Output the (x, y) coordinate of the center of the cell containing the given text.  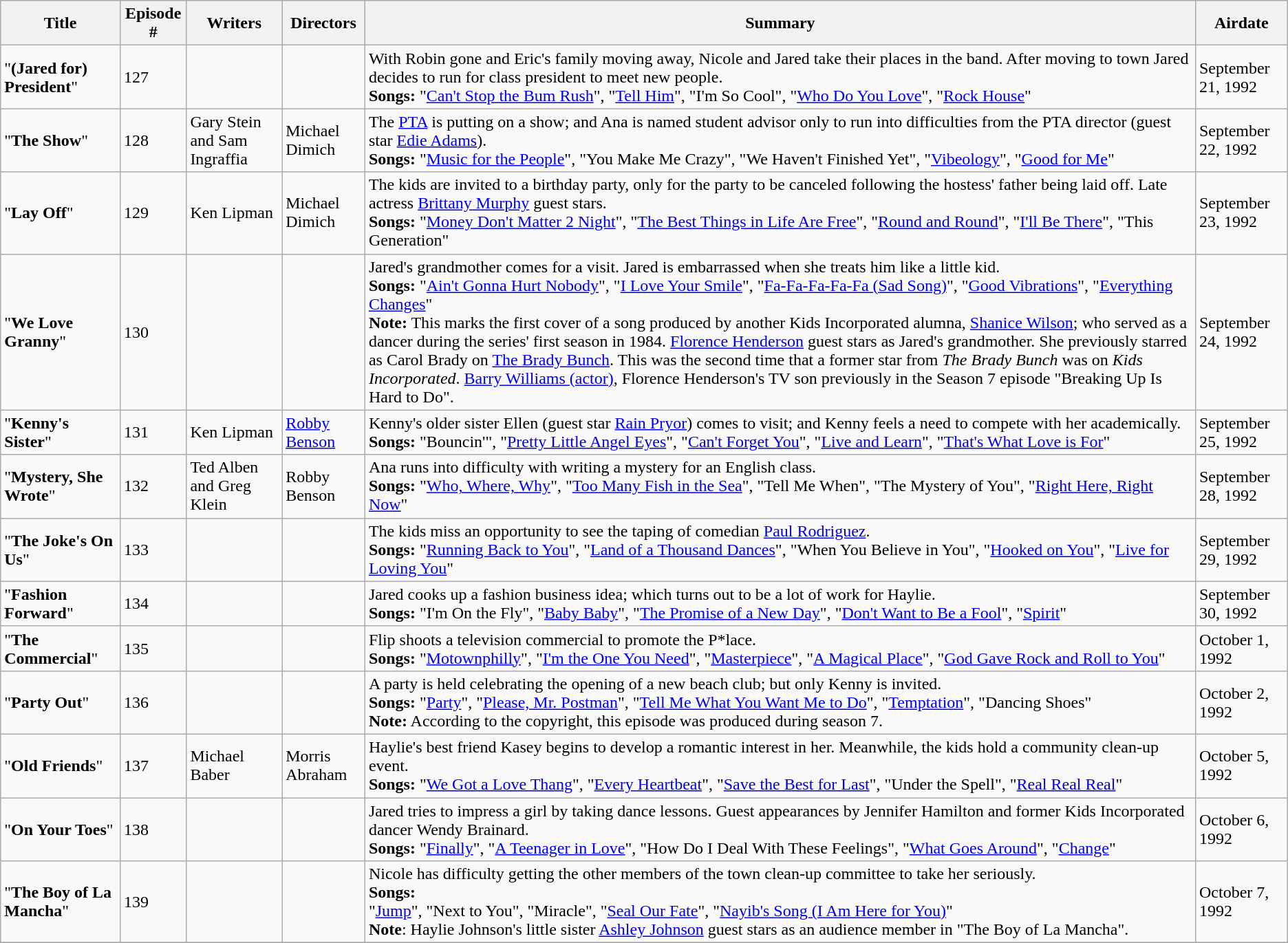
September 30, 1992 (1241, 604)
Airdate (1241, 23)
September 22, 1992 (1241, 140)
October 5, 1992 (1241, 766)
Ted Alben and Greg Klein (234, 486)
September 25, 1992 (1241, 432)
Summary (780, 23)
October 2, 1992 (1241, 702)
134 (153, 604)
127 (153, 77)
128 (153, 140)
133 (153, 550)
September 24, 1992 (1241, 332)
"(Jared for) President" (61, 77)
"The Show" (61, 140)
"Lay Off" (61, 213)
September 29, 1992 (1241, 550)
October 7, 1992 (1241, 902)
"Old Friends" (61, 766)
Directors (323, 23)
Title (61, 23)
135 (153, 648)
"Fashion Forward" (61, 604)
Michael Baber (234, 766)
129 (153, 213)
Gary Stein and Sam Ingraffia (234, 140)
"On Your Toes" (61, 830)
Morris Abraham (323, 766)
"Kenny's Sister" (61, 432)
October 1, 1992 (1241, 648)
130 (153, 332)
Writers (234, 23)
September 23, 1992 (1241, 213)
"Party Out" (61, 702)
138 (153, 830)
131 (153, 432)
"Mystery, She Wrote" (61, 486)
139 (153, 902)
136 (153, 702)
"We Love Granny" (61, 332)
Episode # (153, 23)
"The Boy of La Mancha" (61, 902)
137 (153, 766)
September 28, 1992 (1241, 486)
"The Commercial" (61, 648)
"The Joke's On Us" (61, 550)
October 6, 1992 (1241, 830)
September 21, 1992 (1241, 77)
132 (153, 486)
